Determine the [x, y] coordinate at the center of the cell enclosing the given text.  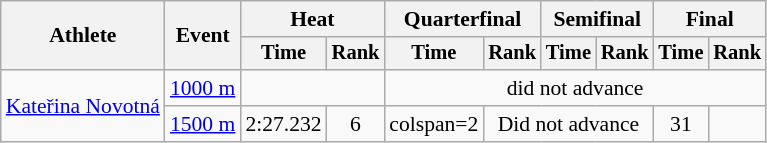
Did not advance [568, 124]
31 [680, 124]
Event [202, 36]
colspan=2 [434, 124]
Semifinal [597, 19]
Final [709, 19]
6 [356, 124]
1000 m [202, 88]
did not advance [575, 88]
Quarterfinal [462, 19]
2:27.232 [283, 124]
1500 m [202, 124]
Heat [312, 19]
Kateřina Novotná [83, 106]
Athlete [83, 36]
